Extract the (X, Y) coordinate from the center of the cell holding the provided text.  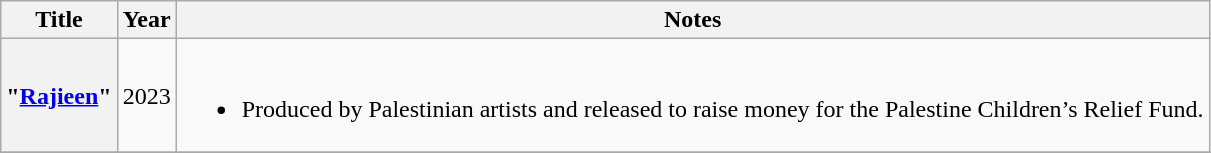
Title (59, 20)
"Rajieen" (59, 96)
Year (146, 20)
2023 (146, 96)
Produced by Palestinian artists and released to raise money for the Palestine Children’s Relief Fund. (692, 96)
Notes (692, 20)
